Find where the given text appears and provide that cell's center as [x, y] coordinate. 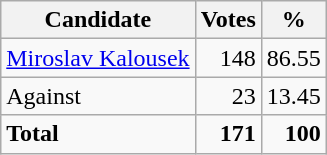
13.45 [294, 96]
Miroslav Kalousek [98, 58]
Candidate [98, 20]
Total [98, 134]
100 [294, 134]
23 [228, 96]
148 [228, 58]
% [294, 20]
Against [98, 96]
171 [228, 134]
86.55 [294, 58]
Votes [228, 20]
